Detect which cell encompasses the target text, then output its (x, y) center coordinate. 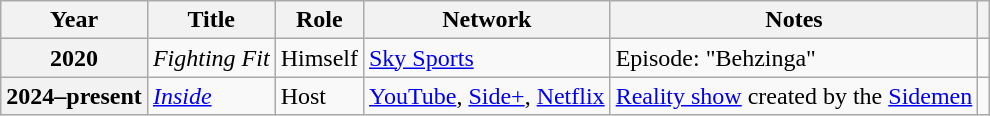
2020 (74, 58)
Reality show created by the Sidemen (794, 96)
Himself (319, 58)
Notes (794, 20)
Role (319, 20)
Inside (211, 96)
Sky Sports (486, 58)
YouTube, Side+, Netflix (486, 96)
Network (486, 20)
Year (74, 20)
Title (211, 20)
Episode: "Behzinga" (794, 58)
Fighting Fit (211, 58)
Host (319, 96)
2024–present (74, 96)
